For the text-containing cell, return its midpoint in [x, y] coordinate format. 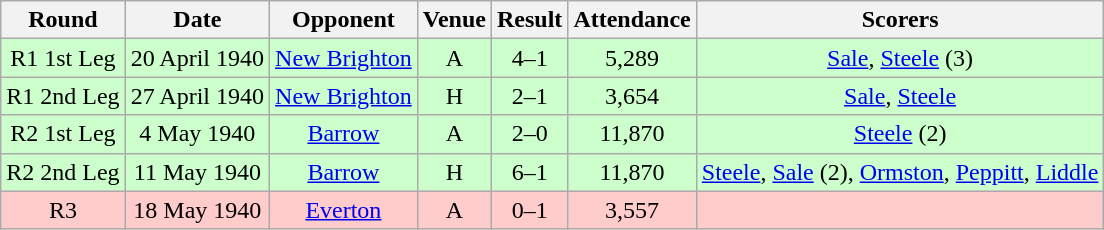
Opponent [344, 20]
Everton [344, 210]
0–1 [529, 210]
R2 2nd Leg [63, 172]
Venue [454, 20]
4 May 1940 [197, 134]
Sale, Steele [900, 96]
Round [63, 20]
2–1 [529, 96]
18 May 1940 [197, 210]
R2 1st Leg [63, 134]
R1 1st Leg [63, 58]
Result [529, 20]
Attendance [632, 20]
3,557 [632, 210]
2–0 [529, 134]
Date [197, 20]
11 May 1940 [197, 172]
4–1 [529, 58]
5,289 [632, 58]
Sale, Steele (3) [900, 58]
20 April 1940 [197, 58]
Steele, Sale (2), Ormston, Peppitt, Liddle [900, 172]
R3 [63, 210]
Steele (2) [900, 134]
27 April 1940 [197, 96]
3,654 [632, 96]
Scorers [900, 20]
6–1 [529, 172]
R1 2nd Leg [63, 96]
